Pinpoint the cell where the given text exists, returning its (X, Y) midpoint coordinate. 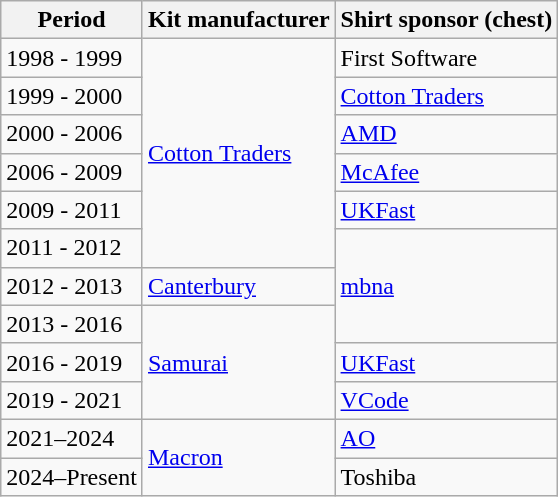
2000 - 2006 (72, 134)
Canterbury (238, 286)
2013 - 2016 (72, 324)
Shirt sponsor (chest) (446, 20)
Macron (238, 457)
VCode (446, 400)
Samurai (238, 362)
mbna (446, 286)
2012 - 2013 (72, 286)
Period (72, 20)
Toshiba (446, 477)
1998 - 1999 (72, 58)
2024–Present (72, 477)
Kit manufacturer (238, 20)
AO (446, 438)
2009 - 2011 (72, 210)
2019 - 2021 (72, 400)
2016 - 2019 (72, 362)
2021–2024 (72, 438)
First Software (446, 58)
1999 - 2000 (72, 96)
2006 - 2009 (72, 172)
2011 - 2012 (72, 248)
McAfee (446, 172)
AMD (446, 134)
